Output the (x, y) coordinate of the center of the cell containing the given text.  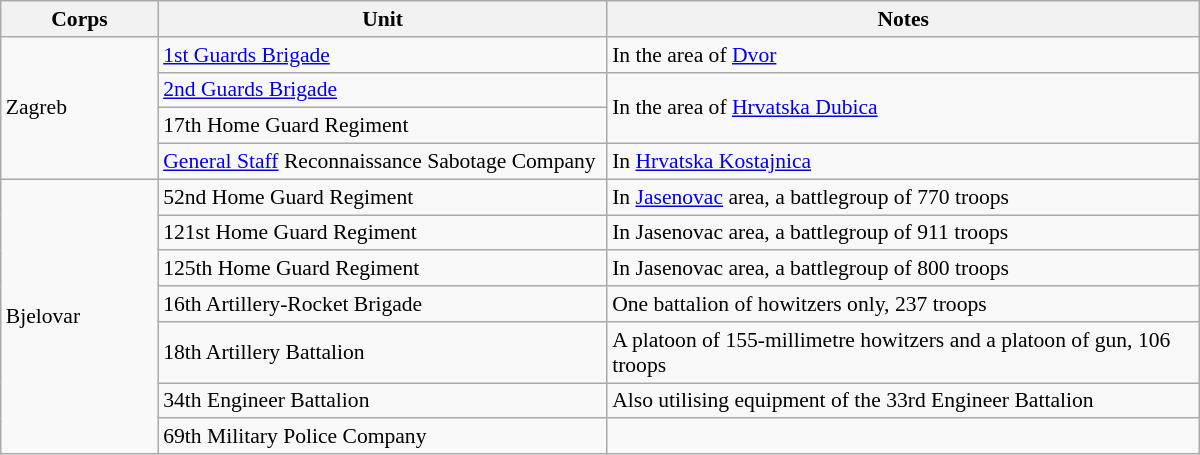
In Jasenovac area, a battlegroup of 911 troops (903, 233)
18th Artillery Battalion (382, 352)
2nd Guards Brigade (382, 90)
125th Home Guard Regiment (382, 269)
Zagreb (80, 108)
34th Engineer Battalion (382, 401)
General Staff Reconnaissance Sabotage Company (382, 162)
Corps (80, 19)
One battalion of howitzers only, 237 troops (903, 304)
A platoon of 155-millimetre howitzers and a platoon of gun, 106 troops (903, 352)
Bjelovar (80, 316)
In the area of Hrvatska Dubica (903, 108)
121st Home Guard Regiment (382, 233)
In Jasenovac area, a battlegroup of 770 troops (903, 197)
In the area of Dvor (903, 55)
In Hrvatska Kostajnica (903, 162)
16th Artillery-Rocket Brigade (382, 304)
Also utilising equipment of the 33rd Engineer Battalion (903, 401)
Unit (382, 19)
1st Guards Brigade (382, 55)
52nd Home Guard Regiment (382, 197)
69th Military Police Company (382, 437)
In Jasenovac area, a battlegroup of 800 troops (903, 269)
17th Home Guard Regiment (382, 126)
Notes (903, 19)
